Provide the (X, Y) coordinate of the cell's center where the given text is located.  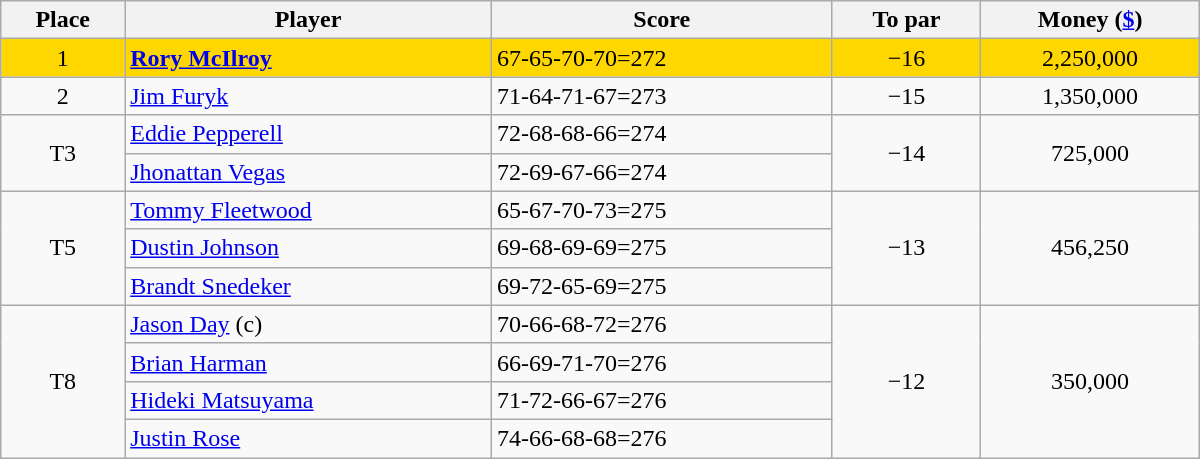
−12 (906, 381)
725,000 (1090, 153)
Jason Day (c) (308, 324)
Score (662, 20)
Eddie Pepperell (308, 134)
Hideki Matsuyama (308, 400)
Rory McIlroy (308, 58)
2,250,000 (1090, 58)
Dustin Johnson (308, 248)
350,000 (1090, 381)
2 (63, 96)
72-68-68-66=274 (662, 134)
70-66-68-72=276 (662, 324)
71-72-66-67=276 (662, 400)
Jhonattan Vegas (308, 172)
Jim Furyk (308, 96)
−15 (906, 96)
74-66-68-68=276 (662, 438)
T5 (63, 248)
1,350,000 (1090, 96)
Player (308, 20)
456,250 (1090, 248)
69-72-65-69=275 (662, 286)
Brandt Snedeker (308, 286)
65-67-70-73=275 (662, 210)
−16 (906, 58)
Tommy Fleetwood (308, 210)
66-69-71-70=276 (662, 362)
Money ($) (1090, 20)
Justin Rose (308, 438)
67-65-70-70=272 (662, 58)
T8 (63, 381)
69-68-69-69=275 (662, 248)
1 (63, 58)
Place (63, 20)
71-64-71-67=273 (662, 96)
−14 (906, 153)
−13 (906, 248)
Brian Harman (308, 362)
T3 (63, 153)
72-69-67-66=274 (662, 172)
To par (906, 20)
